Return (x, y) of the center of cell containing provided text 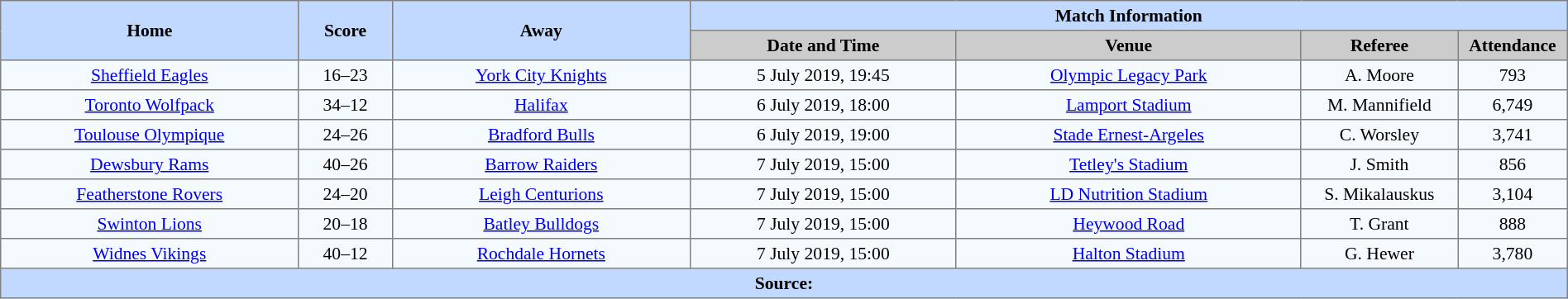
Toulouse Olympique (150, 135)
5 July 2019, 19:45 (823, 75)
Score (346, 31)
Halifax (541, 105)
Sheffield Eagles (150, 75)
6,749 (1513, 105)
Stade Ernest-Argeles (1128, 135)
Referee (1379, 45)
Dewsbury Rams (150, 164)
Away (541, 31)
Source: (784, 283)
Widnes Vikings (150, 254)
Match Information (1128, 16)
J. Smith (1379, 164)
Toronto Wolfpack (150, 105)
M. Mannifield (1379, 105)
Tetley's Stadium (1128, 164)
24–20 (346, 194)
6 July 2019, 18:00 (823, 105)
Bradford Bulls (541, 135)
T. Grant (1379, 224)
24–26 (346, 135)
20–18 (346, 224)
793 (1513, 75)
Lamport Stadium (1128, 105)
C. Worsley (1379, 135)
34–12 (346, 105)
16–23 (346, 75)
40–26 (346, 164)
40–12 (346, 254)
Barrow Raiders (541, 164)
888 (1513, 224)
York City Knights (541, 75)
LD Nutrition Stadium (1128, 194)
3,780 (1513, 254)
Home (150, 31)
Attendance (1513, 45)
Featherstone Rovers (150, 194)
Batley Bulldogs (541, 224)
Leigh Centurions (541, 194)
Olympic Legacy Park (1128, 75)
3,104 (1513, 194)
856 (1513, 164)
S. Mikalauskus (1379, 194)
Date and Time (823, 45)
Swinton Lions (150, 224)
Halton Stadium (1128, 254)
Venue (1128, 45)
3,741 (1513, 135)
A. Moore (1379, 75)
Heywood Road (1128, 224)
Rochdale Hornets (541, 254)
6 July 2019, 19:00 (823, 135)
G. Hewer (1379, 254)
